Find where the given text appears and provide that cell's center as [x, y] coordinate. 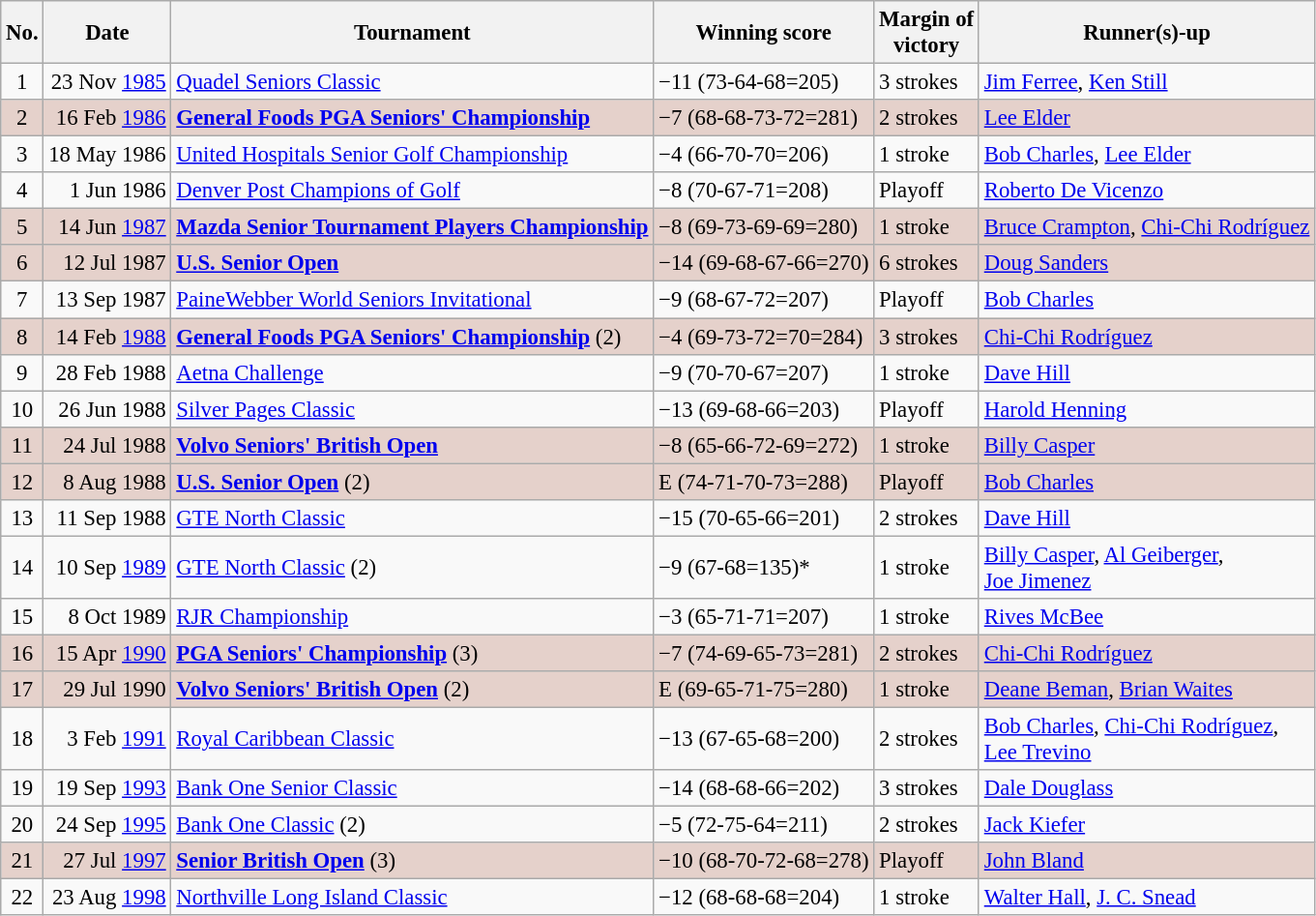
23 Nov 1985 [107, 82]
Denver Post Champions of Golf [412, 191]
8 Oct 1989 [107, 617]
12 Jul 1987 [107, 264]
Walter Hall, J. C. Snead [1147, 898]
8 [22, 337]
Runner(s)-up [1147, 33]
1 Jun 1986 [107, 191]
13 Sep 1987 [107, 300]
E (74-71-70-73=288) [764, 482]
11 Sep 1988 [107, 518]
Jack Kiefer [1147, 825]
Northville Long Island Classic [412, 898]
−4 (66-70-70=206) [764, 155]
−10 (68-70-72-68=278) [764, 861]
20 [22, 825]
−7 (68-68-73-72=281) [764, 118]
11 [22, 445]
John Bland [1147, 861]
PGA Seniors' Championship (3) [412, 653]
16 [22, 653]
RJR Championship [412, 617]
26 Jun 1988 [107, 409]
3 Feb 1991 [107, 739]
5 [22, 227]
General Foods PGA Seniors' Championship (2) [412, 337]
14 Feb 1988 [107, 337]
Royal Caribbean Classic [412, 739]
Billy Casper, Al Geiberger, Joe Jimenez [1147, 567]
GTE North Classic [412, 518]
−4 (69-73-72=70=284) [764, 337]
10 [22, 409]
17 [22, 690]
−7 (74-69-65-73=281) [764, 653]
Bob Charles, Chi-Chi Rodríguez, Lee Trevino [1147, 739]
3 [22, 155]
−8 (65-66-72-69=272) [764, 445]
Tournament [412, 33]
10 Sep 1989 [107, 567]
−9 (67-68=135)* [764, 567]
27 Jul 1997 [107, 861]
Senior British Open (3) [412, 861]
24 Sep 1995 [107, 825]
24 Jul 1988 [107, 445]
No. [22, 33]
General Foods PGA Seniors' Championship [412, 118]
U.S. Senior Open [412, 264]
Bank One Senior Classic [412, 788]
18 [22, 739]
1 [22, 82]
−13 (69-68-66=203) [764, 409]
6 [22, 264]
United Hospitals Senior Golf Championship [412, 155]
Dale Douglass [1147, 788]
9 [22, 372]
−11 (73-64-68=205) [764, 82]
Doug Sanders [1147, 264]
Lee Elder [1147, 118]
2 [22, 118]
29 Jul 1990 [107, 690]
Mazda Senior Tournament Players Championship [412, 227]
15 [22, 617]
28 Feb 1988 [107, 372]
−9 (68-67-72=207) [764, 300]
Volvo Seniors' British Open (2) [412, 690]
14 [22, 567]
−9 (70-70-67=207) [764, 372]
19 Sep 1993 [107, 788]
Rives McBee [1147, 617]
Billy Casper [1147, 445]
Bruce Crampton, Chi-Chi Rodríguez [1147, 227]
−15 (70-65-66=201) [764, 518]
Aetna Challenge [412, 372]
−5 (72-75-64=211) [764, 825]
Bank One Classic (2) [412, 825]
13 [22, 518]
−12 (68-68-68=204) [764, 898]
Deane Beman, Brian Waites [1147, 690]
7 [22, 300]
8 Aug 1988 [107, 482]
21 [22, 861]
Jim Ferree, Ken Still [1147, 82]
−8 (70-67-71=208) [764, 191]
15 Apr 1990 [107, 653]
6 strokes [926, 264]
12 [22, 482]
18 May 1986 [107, 155]
PaineWebber World Seniors Invitational [412, 300]
GTE North Classic (2) [412, 567]
Quadel Seniors Classic [412, 82]
16 Feb 1986 [107, 118]
14 Jun 1987 [107, 227]
−13 (67-65-68=200) [764, 739]
4 [22, 191]
Volvo Seniors' British Open [412, 445]
−8 (69-73-69-69=280) [764, 227]
Margin ofvictory [926, 33]
Roberto De Vicenzo [1147, 191]
22 [22, 898]
−14 (69-68-67-66=270) [764, 264]
Silver Pages Classic [412, 409]
Bob Charles, Lee Elder [1147, 155]
U.S. Senior Open (2) [412, 482]
Winning score [764, 33]
23 Aug 1998 [107, 898]
−14 (68-68-66=202) [764, 788]
Date [107, 33]
−3 (65-71-71=207) [764, 617]
19 [22, 788]
Harold Henning [1147, 409]
E (69-65-71-75=280) [764, 690]
